Return [X, Y] of the center of cell containing provided text 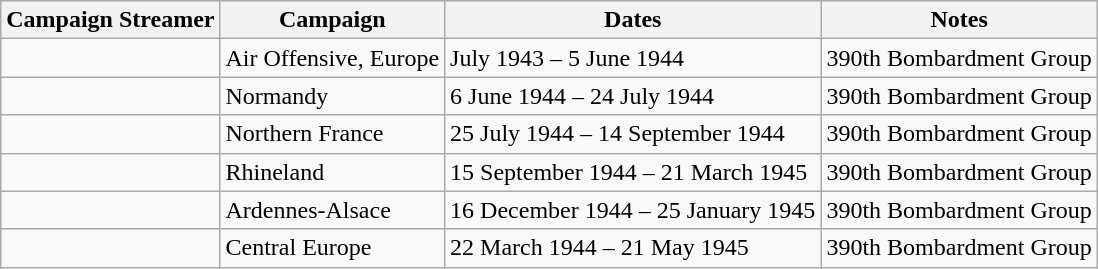
Dates [633, 20]
Normandy [332, 96]
22 March 1944 – 21 May 1945 [633, 248]
Campaign [332, 20]
Northern France [332, 134]
Notes [959, 20]
July 1943 – 5 June 1944 [633, 58]
Rhineland [332, 172]
15 September 1944 – 21 March 1945 [633, 172]
Air Offensive, Europe [332, 58]
16 December 1944 – 25 January 1945 [633, 210]
6 June 1944 – 24 July 1944 [633, 96]
Campaign Streamer [110, 20]
Ardennes-Alsace [332, 210]
25 July 1944 – 14 September 1944 [633, 134]
Central Europe [332, 248]
